Determine the [x, y] coordinate at the center of the cell enclosing the given text.  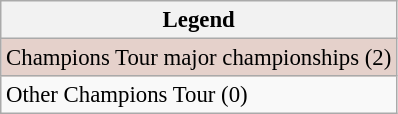
Legend [199, 20]
Champions Tour major championships (2) [199, 58]
Other Champions Tour (0) [199, 95]
